Find where the given text appears and provide that cell's center as (x, y) coordinate. 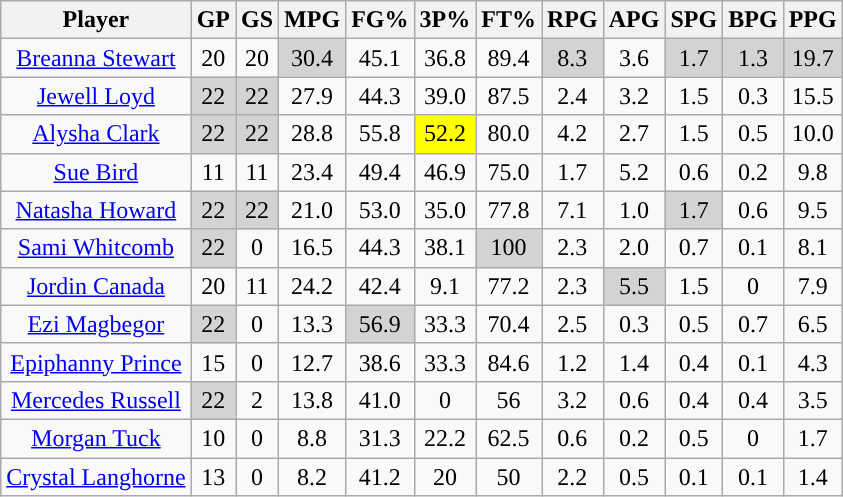
77.8 (509, 210)
84.6 (509, 362)
62.5 (509, 438)
8.2 (312, 477)
100 (509, 248)
Ezi Magbegor (96, 324)
1.0 (634, 210)
Jewell Loyd (96, 96)
APG (634, 20)
8.1 (812, 248)
52.2 (445, 134)
BPG (753, 20)
9.5 (812, 210)
13.3 (312, 324)
2 (258, 400)
2.2 (573, 477)
13 (213, 477)
PPG (812, 20)
28.8 (312, 134)
70.4 (509, 324)
Natasha Howard (96, 210)
89.4 (509, 58)
8.3 (573, 58)
13.8 (312, 400)
9.8 (812, 172)
GS (258, 20)
38.6 (380, 362)
27.9 (312, 96)
41.2 (380, 477)
30.4 (312, 58)
Sami Whitcomb (96, 248)
3P% (445, 20)
4.3 (812, 362)
2.0 (634, 248)
Alysha Clark (96, 134)
45.1 (380, 58)
39.0 (445, 96)
GP (213, 20)
77.2 (509, 286)
Epiphanny Prince (96, 362)
56.9 (380, 324)
42.4 (380, 286)
FT% (509, 20)
SPG (694, 20)
5.2 (634, 172)
FG% (380, 20)
15.5 (812, 96)
8.8 (312, 438)
35.0 (445, 210)
4.2 (573, 134)
49.4 (380, 172)
24.2 (312, 286)
2.7 (634, 134)
Sue Bird (96, 172)
80.0 (509, 134)
38.1 (445, 248)
2.5 (573, 324)
16.5 (312, 248)
1.3 (753, 58)
9.1 (445, 286)
36.8 (445, 58)
22.2 (445, 438)
Crystal Langhorne (96, 477)
RPG (573, 20)
3.5 (812, 400)
23.4 (312, 172)
Mercedes Russell (96, 400)
53.0 (380, 210)
10.0 (812, 134)
87.5 (509, 96)
5.5 (634, 286)
41.0 (380, 400)
1.2 (573, 362)
55.8 (380, 134)
31.3 (380, 438)
Morgan Tuck (96, 438)
Player (96, 20)
7.9 (812, 286)
50 (509, 477)
19.7 (812, 58)
15 (213, 362)
Breanna Stewart (96, 58)
2.4 (573, 96)
MPG (312, 20)
12.7 (312, 362)
7.1 (573, 210)
6.5 (812, 324)
46.9 (445, 172)
Jordin Canada (96, 286)
10 (213, 438)
75.0 (509, 172)
21.0 (312, 210)
56 (509, 400)
3.6 (634, 58)
